Return [X, Y] of the center of cell containing provided text 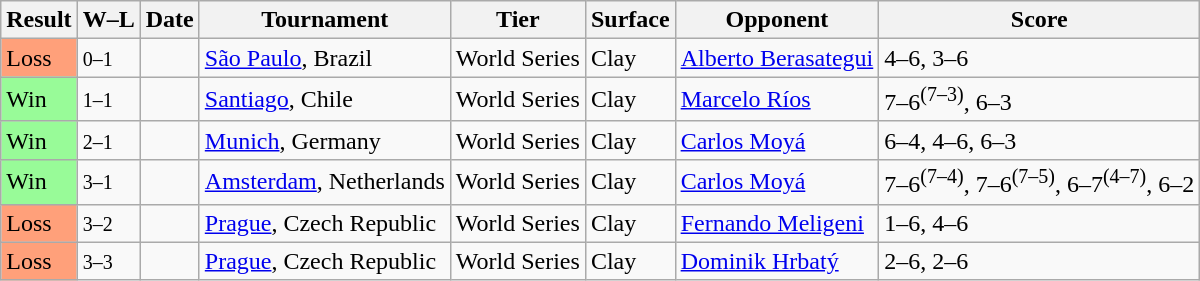
W–L [108, 20]
Surface [630, 20]
2–6, 2–6 [1040, 261]
0–1 [108, 58]
Opponent [777, 20]
Alberto Berasategui [777, 58]
7–6(7–4), 7–6(7–5), 6–7(4–7), 6–2 [1040, 182]
4–6, 3–6 [1040, 58]
2–1 [108, 140]
1–6, 4–6 [1040, 223]
Marcelo Ríos [777, 100]
7–6(7–3), 6–3 [1040, 100]
Amsterdam, Netherlands [324, 182]
São Paulo, Brazil [324, 58]
3–2 [108, 223]
Munich, Germany [324, 140]
Dominik Hrbatý [777, 261]
Fernando Meligeni [777, 223]
Date [170, 20]
Score [1040, 20]
3–1 [108, 182]
Santiago, Chile [324, 100]
1–1 [108, 100]
Tier [518, 20]
Tournament [324, 20]
Result [39, 20]
6–4, 4–6, 6–3 [1040, 140]
3–3 [108, 261]
